Identify which cell holds the provided text, then report its (X, Y) central coordinate. 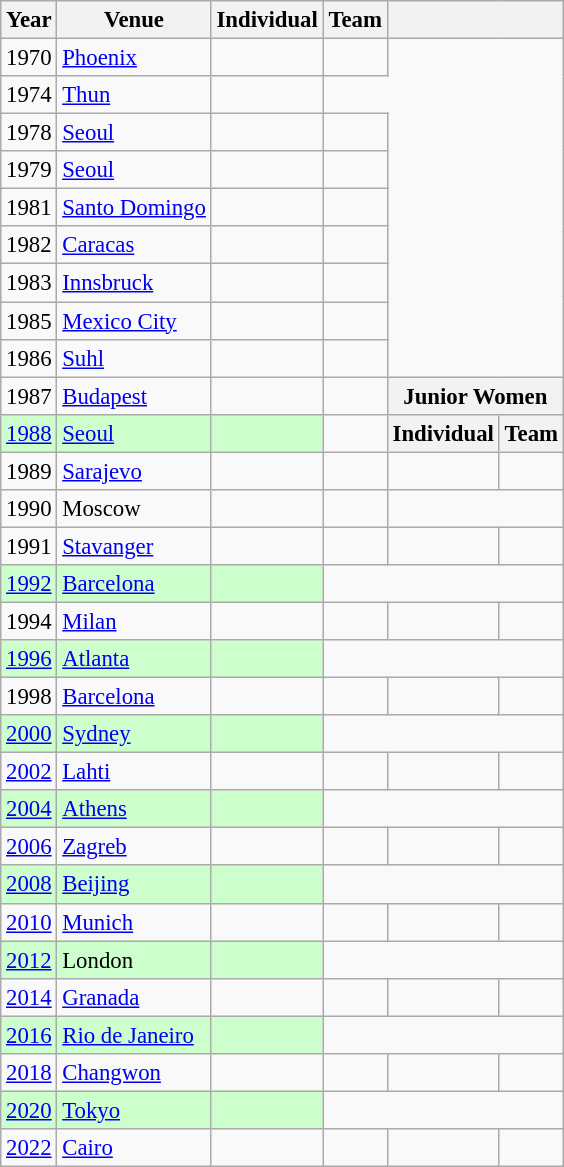
2004 (29, 809)
1981 (29, 208)
Venue (134, 20)
Milan (134, 621)
Beijing (134, 885)
2020 (29, 1110)
Athens (134, 809)
2008 (29, 885)
1996 (29, 659)
2000 (29, 734)
1974 (29, 95)
1985 (29, 321)
1994 (29, 621)
Mexico City (134, 321)
Rio de Janeiro (134, 1035)
1979 (29, 170)
London (134, 960)
1970 (29, 58)
2016 (29, 1035)
1992 (29, 584)
Atlanta (134, 659)
Changwon (134, 1073)
1991 (29, 546)
2012 (29, 960)
Lahti (134, 772)
Junior Women (475, 396)
1989 (29, 471)
2002 (29, 772)
2022 (29, 1148)
1987 (29, 396)
Year (29, 20)
1982 (29, 245)
Munich (134, 922)
Tokyo (134, 1110)
Budapest (134, 396)
Innsbruck (134, 283)
Thun (134, 95)
1998 (29, 697)
Suhl (134, 358)
2010 (29, 922)
Sarajevo (134, 471)
Caracas (134, 245)
1990 (29, 509)
Zagreb (134, 847)
1983 (29, 283)
Sydney (134, 734)
1986 (29, 358)
2006 (29, 847)
2018 (29, 1073)
Santo Domingo (134, 208)
Moscow (134, 509)
Granada (134, 997)
1988 (29, 433)
2014 (29, 997)
Phoenix (134, 58)
1978 (29, 133)
Cairo (134, 1148)
Stavanger (134, 546)
